Identify which cell holds the provided text, then report its (X, Y) central coordinate. 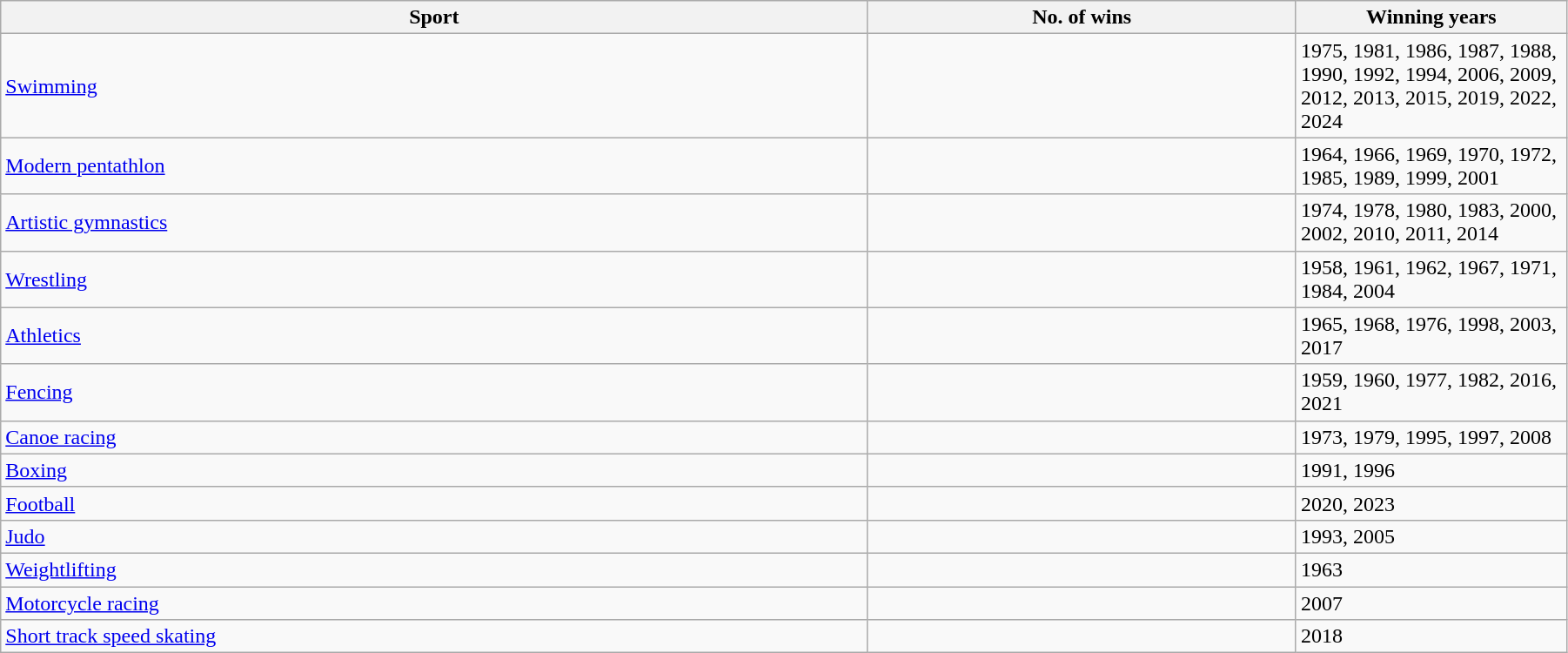
1993, 2005 (1431, 536)
1965, 1968, 1976, 1998, 2003, 2017 (1431, 336)
Weightlifting (434, 569)
1975, 1981, 1986, 1987, 1988, 1990, 1992, 1994, 2006, 2009, 2012, 2013, 2015, 2019, 2022, 2024 (1431, 85)
1958, 1961, 1962, 1967, 1971, 1984, 2004 (1431, 279)
1964, 1966, 1969, 1970, 1972, 1985, 1989, 1999, 2001 (1431, 165)
Motorcycle racing (434, 603)
Judo (434, 536)
1974, 1978, 1980, 1983, 2000, 2002, 2010, 2011, 2014 (1431, 223)
No. of wins (1082, 17)
Boxing (434, 470)
Football (434, 503)
2007 (1431, 603)
1991, 1996 (1431, 470)
Fencing (434, 392)
Swimming (434, 85)
2018 (1431, 636)
Winning years (1431, 17)
Modern pentathlon (434, 165)
1963 (1431, 569)
Wrestling (434, 279)
2020, 2023 (1431, 503)
Artistic gymnastics (434, 223)
Canoe racing (434, 437)
1959, 1960, 1977, 1982, 2016, 2021 (1431, 392)
Athletics (434, 336)
1973, 1979, 1995, 1997, 2008 (1431, 437)
Short track speed skating (434, 636)
Sport (434, 17)
